Return [x, y] of the center of cell containing provided text 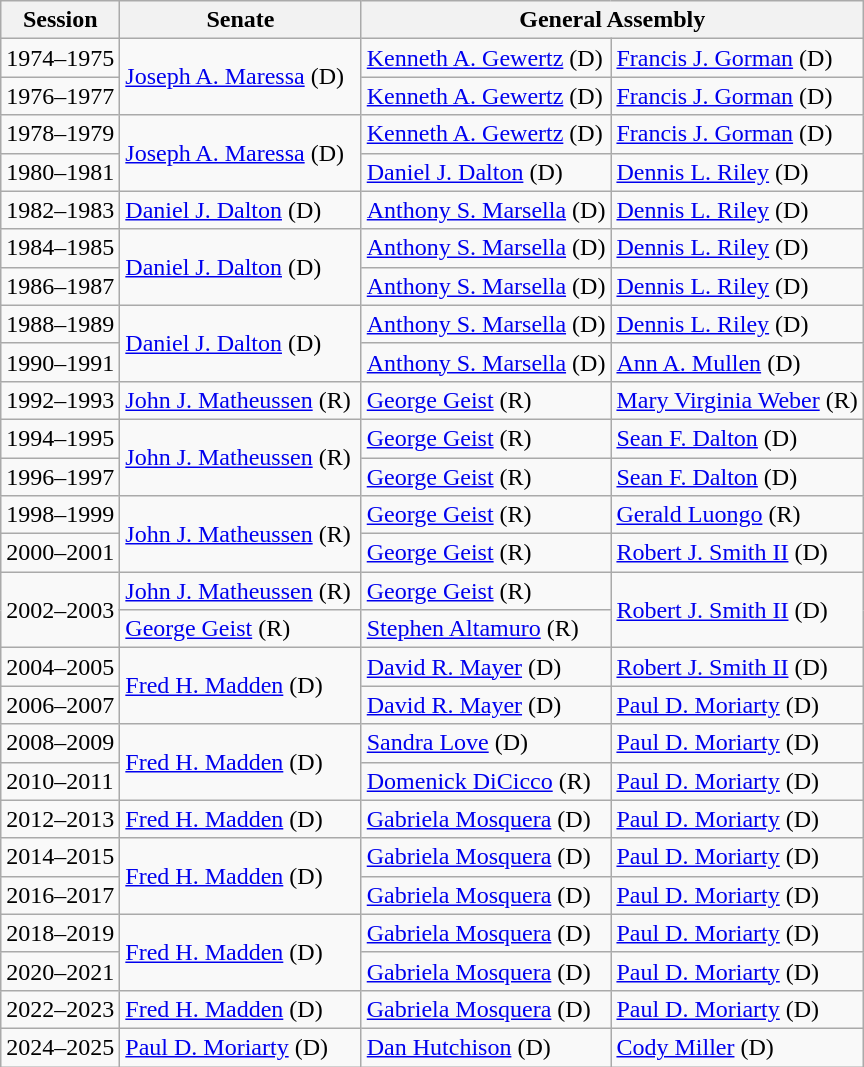
Domenick DiCicco (R) [486, 781]
2002–2003 [60, 610]
2014–2015 [60, 857]
1982–1983 [60, 210]
1992–1993 [60, 400]
1988–1989 [60, 324]
1990–1991 [60, 362]
2006–2007 [60, 705]
1994–1995 [60, 438]
2008–2009 [60, 743]
1976–1977 [60, 96]
1980–1981 [60, 172]
Stephen Altamuro (R) [486, 629]
Session [60, 20]
Dan Hutchison (D) [486, 1047]
2018–2019 [60, 933]
2010–2011 [60, 781]
Gerald Luongo (R) [737, 515]
2004–2005 [60, 667]
2012–2013 [60, 819]
1998–1999 [60, 515]
2000–2001 [60, 553]
Senate [240, 20]
Cody Miller (D) [737, 1047]
1986–1987 [60, 286]
2016–2017 [60, 895]
Ann A. Mullen (D) [737, 362]
1996–1997 [60, 477]
Sandra Love (D) [486, 743]
General Assembly [612, 20]
1978–1979 [60, 134]
1984–1985 [60, 248]
1974–1975 [60, 58]
Mary Virginia Weber (R) [737, 400]
2024–2025 [60, 1047]
2020–2021 [60, 971]
2022–2023 [60, 1009]
